Search for the cell housing the specified text and yield its (X, Y) center coordinate. 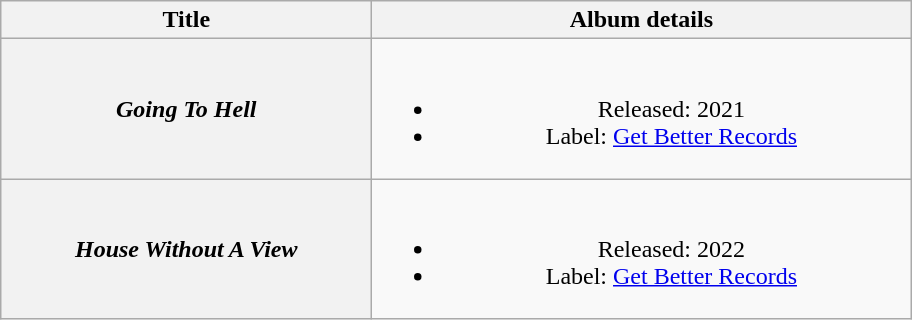
Released: 2022Label: Get Better Records (642, 249)
Going To Hell (186, 109)
Title (186, 20)
Released: 2021Label: Get Better Records (642, 109)
Album details (642, 20)
House Without A View (186, 249)
